Detect which cell encompasses the target text, then output its (x, y) center coordinate. 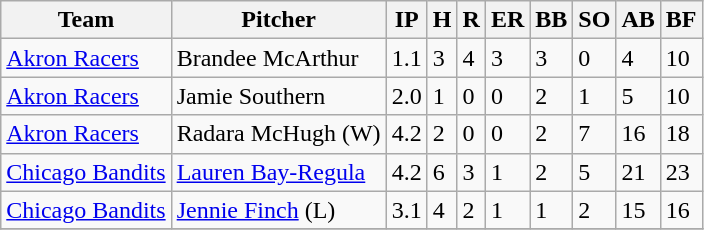
H (442, 20)
IP (406, 20)
SO (594, 20)
ER (507, 20)
Jennie Finch (L) (278, 210)
18 (681, 134)
15 (638, 210)
6 (442, 172)
R (471, 20)
7 (594, 134)
Lauren Bay-Regula (278, 172)
1.1 (406, 58)
2.0 (406, 96)
Radara McHugh (W) (278, 134)
BF (681, 20)
21 (638, 172)
BB (552, 20)
Jamie Southern (278, 96)
3.1 (406, 210)
AB (638, 20)
Team (86, 20)
Brandee McArthur (278, 58)
23 (681, 172)
Pitcher (278, 20)
